Scan for the cell matching the given text and deliver its (X, Y) coordinate at center. 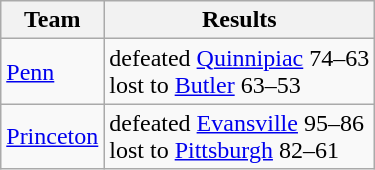
Penn (52, 72)
defeated Evansville 95–86 lost to Pittsburgh 82–61 (240, 136)
Princeton (52, 136)
Team (52, 20)
defeated Quinnipiac 74–63 lost to Butler 63–53 (240, 72)
Results (240, 20)
